Output the [X, Y] coordinate of the center of the cell containing the given text.  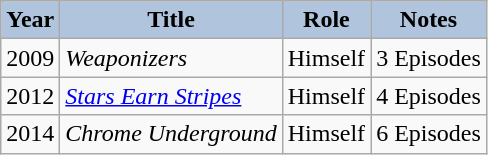
Stars Earn Stripes [171, 96]
Weaponizers [171, 58]
2009 [30, 58]
Year [30, 20]
Chrome Underground [171, 134]
6 Episodes [429, 134]
4 Episodes [429, 96]
3 Episodes [429, 58]
2014 [30, 134]
Role [326, 20]
2012 [30, 96]
Title [171, 20]
Notes [429, 20]
